Determine the (X, Y) coordinate at the center of the cell enclosing the given text.  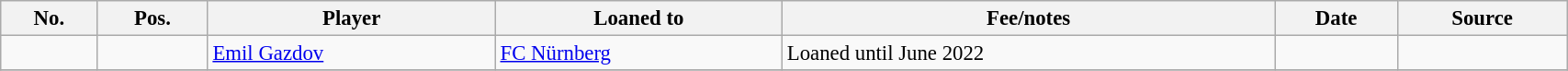
No. (50, 18)
Fee/notes (1028, 18)
Loaned to (638, 18)
Player (351, 18)
Source (1483, 18)
FC Nürnberg (638, 53)
Emil Gazdov (351, 53)
Loaned until June 2022 (1028, 53)
Pos. (152, 18)
Date (1337, 18)
